Scan for the cell matching the given text and deliver its (x, y) coordinate at center. 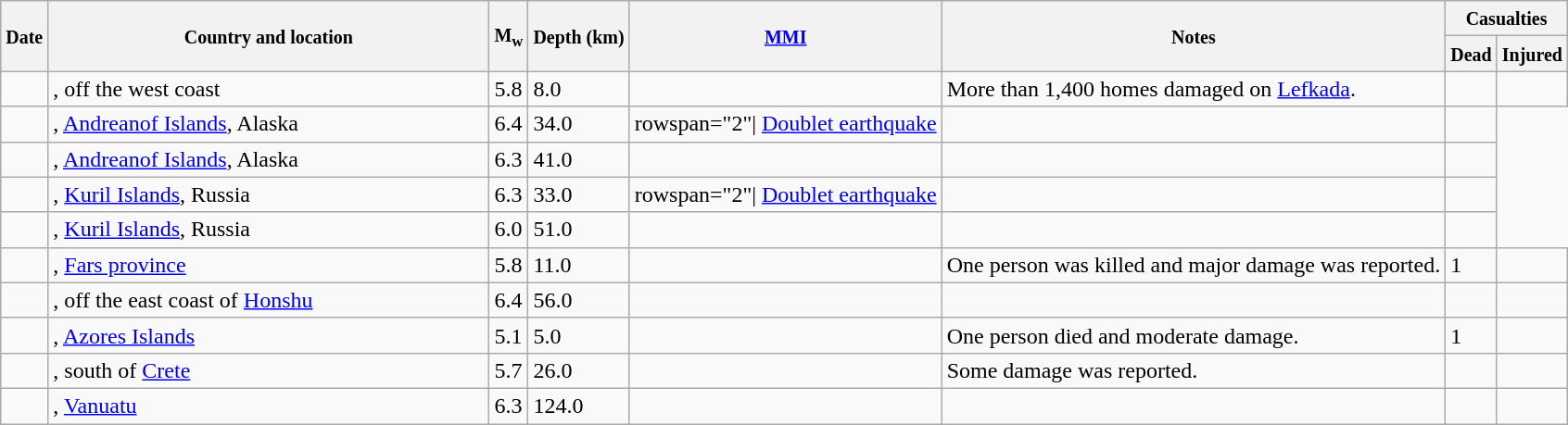
56.0 (578, 300)
Date (24, 36)
Depth (km) (578, 36)
26.0 (578, 370)
5.1 (509, 335)
Dead (1472, 54)
51.0 (578, 230)
34.0 (578, 124)
, Azores Islands (269, 335)
6.0 (509, 230)
Notes (1194, 36)
More than 1,400 homes damaged on Lefkada. (1194, 89)
, off the west coast (269, 89)
33.0 (578, 194)
, south of Crete (269, 370)
One person died and moderate damage. (1194, 335)
Some damage was reported. (1194, 370)
, Vanuatu (269, 406)
124.0 (578, 406)
11.0 (578, 265)
5.0 (578, 335)
Casualties (1507, 19)
One person was killed and major damage was reported. (1194, 265)
Mw (509, 36)
8.0 (578, 89)
Country and location (269, 36)
, off the east coast of Honshu (269, 300)
41.0 (578, 159)
MMI (786, 36)
5.7 (509, 370)
Injured (1532, 54)
, Fars province (269, 265)
